Detect which cell encompasses the target text, then output its (x, y) center coordinate. 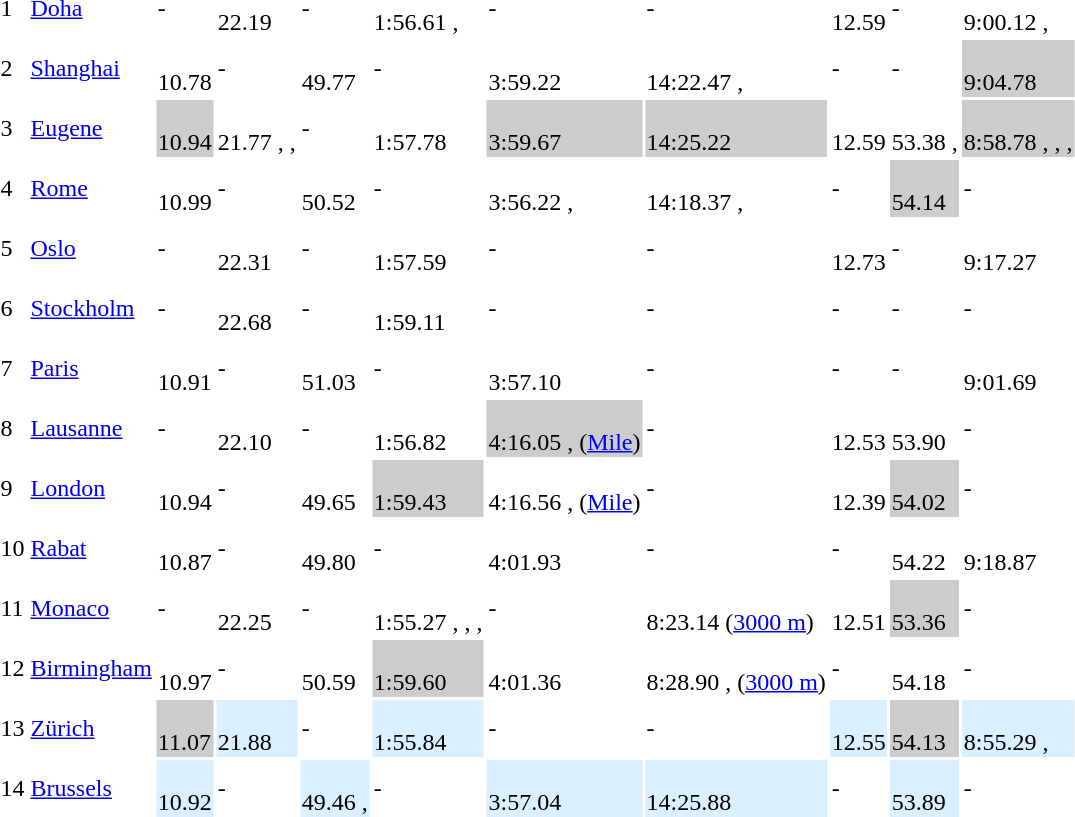
8:58.78 , , , (1018, 128)
3:59.22 (564, 68)
54.22 (924, 548)
12.51 (858, 608)
10.91 (184, 368)
51.03 (334, 368)
4:01.36 (564, 668)
4:16.05 , (Mile) (564, 428)
3:56.22 , (564, 188)
14:18.37 , (736, 188)
4:01.93 (564, 548)
54.13 (924, 728)
54.02 (924, 488)
49.46 , (334, 788)
21.77 , , (256, 128)
22.10 (256, 428)
11.07 (184, 728)
Rome (91, 188)
Stockholm (91, 308)
1:56.82 (428, 428)
9:01.69 (1018, 368)
9:18.87 (1018, 548)
50.59 (334, 668)
12.73 (858, 248)
1:57.78 (428, 128)
49.77 (334, 68)
9:04.78 (1018, 68)
53.38 , (924, 128)
12.55 (858, 728)
10.92 (184, 788)
Monaco (91, 608)
21.88 (256, 728)
Paris (91, 368)
Shanghai (91, 68)
53.36 (924, 608)
8:23.14 (3000 m) (736, 608)
10.87 (184, 548)
22.68 (256, 308)
54.18 (924, 668)
53.89 (924, 788)
49.65 (334, 488)
49.80 (334, 548)
1:59.11 (428, 308)
54.14 (924, 188)
22.31 (256, 248)
12.53 (858, 428)
3:57.10 (564, 368)
Oslo (91, 248)
14:22.47 , (736, 68)
12.39 (858, 488)
3:57.04 (564, 788)
22.25 (256, 608)
1:55.27 , , , (428, 608)
London (91, 488)
Rabat (91, 548)
12.59 (858, 128)
50.52 (334, 188)
14:25.88 (736, 788)
Eugene (91, 128)
9:17.27 (1018, 248)
53.90 (924, 428)
10.99 (184, 188)
10.78 (184, 68)
1:59.43 (428, 488)
1:55.84 (428, 728)
8:28.90 , (3000 m) (736, 668)
Birmingham (91, 668)
Brussels (91, 788)
14:25.22 (736, 128)
8:55.29 , (1018, 728)
10.97 (184, 668)
1:59.60 (428, 668)
1:57.59 (428, 248)
3:59.67 (564, 128)
Zürich (91, 728)
4:16.56 , (Mile) (564, 488)
Lausanne (91, 428)
